Provide the [x, y] coordinate of the cell's center where the given text is located.  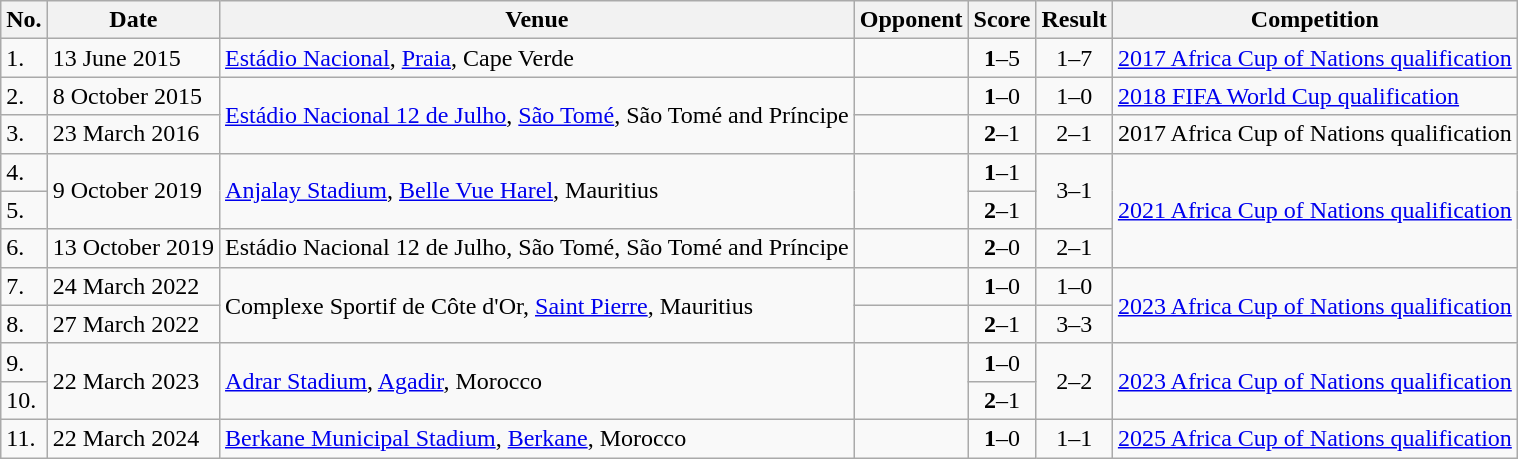
2025 Africa Cup of Nations qualification [1314, 438]
Estádio Nacional, Praia, Cape Verde [538, 58]
2021 Africa Cup of Nations qualification [1314, 210]
24 March 2022 [133, 286]
1–7 [1074, 58]
9. [24, 362]
3–3 [1074, 324]
23 March 2016 [133, 134]
9 October 2019 [133, 191]
4. [24, 172]
2018 FIFA World Cup qualification [1314, 96]
22 March 2024 [133, 438]
1–5 [1002, 58]
8 October 2015 [133, 96]
11. [24, 438]
7. [24, 286]
6. [24, 248]
2–0 [1002, 248]
Score [1002, 20]
2. [24, 96]
3. [24, 134]
Anjalay Stadium, Belle Vue Harel, Mauritius [538, 191]
Venue [538, 20]
13 October 2019 [133, 248]
Complexe Sportif de Côte d'Or, Saint Pierre, Mauritius [538, 305]
5. [24, 210]
2–2 [1074, 381]
Date [133, 20]
22 March 2023 [133, 381]
27 March 2022 [133, 324]
No. [24, 20]
13 June 2015 [133, 58]
Adrar Stadium, Agadir, Morocco [538, 381]
Opponent [911, 20]
3–1 [1074, 191]
Berkane Municipal Stadium, Berkane, Morocco [538, 438]
10. [24, 400]
8. [24, 324]
1. [24, 58]
Competition [1314, 20]
Result [1074, 20]
